Capture the cell that displays the provided text and extract its (X, Y) central coordinate. 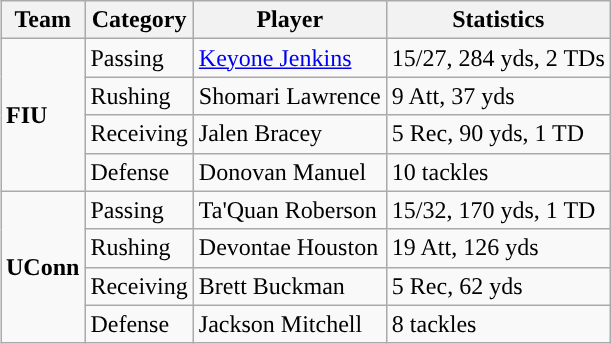
15/27, 284 yds, 2 TDs (498, 58)
Team (42, 20)
Category (139, 20)
Shomari Lawrence (290, 96)
Keyone Jenkins (290, 58)
Statistics (498, 20)
Devontae Houston (290, 248)
UConn (42, 267)
Brett Buckman (290, 286)
19 Att, 126 yds (498, 248)
5 Rec, 62 yds (498, 286)
Jackson Mitchell (290, 324)
5 Rec, 90 yds, 1 TD (498, 134)
Donovan Manuel (290, 172)
15/32, 170 yds, 1 TD (498, 210)
Player (290, 20)
9 Att, 37 yds (498, 96)
FIU (42, 115)
Ta'Quan Roberson (290, 210)
Jalen Bracey (290, 134)
8 tackles (498, 324)
10 tackles (498, 172)
